Identify which cell holds the provided text, then report its (X, Y) central coordinate. 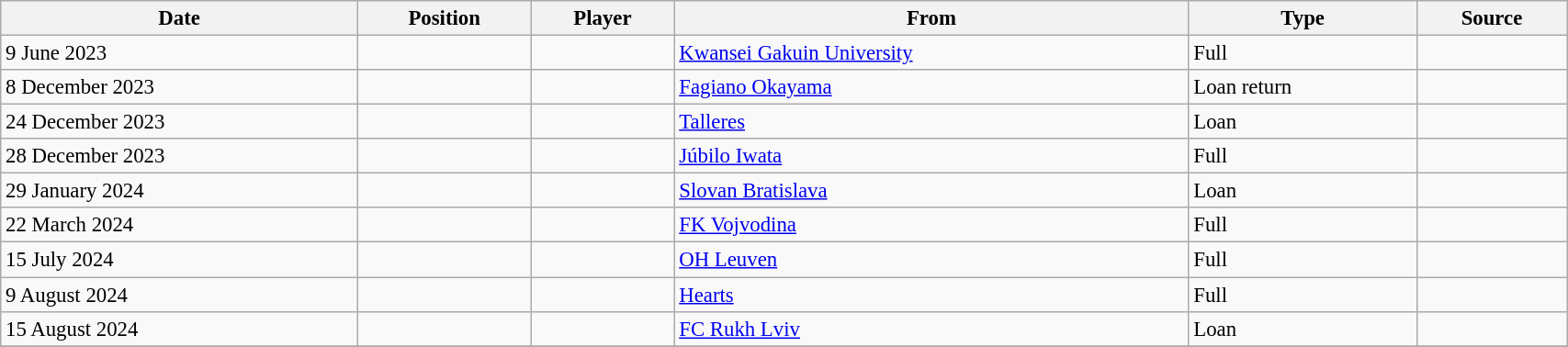
Slovan Bratislava (931, 191)
29 January 2024 (180, 191)
15 July 2024 (180, 260)
FK Vojvodina (931, 225)
15 August 2024 (180, 329)
8 December 2023 (180, 87)
OH Leuven (931, 260)
9 August 2024 (180, 295)
Fagiano Okayama (931, 87)
Talleres (931, 122)
28 December 2023 (180, 156)
Source (1492, 18)
9 June 2023 (180, 53)
FC Rukh Lviv (931, 329)
Júbilo Iwata (931, 156)
Type (1303, 18)
22 March 2024 (180, 225)
Loan return (1303, 87)
From (931, 18)
Player (603, 18)
Date (180, 18)
Kwansei Gakuin University (931, 53)
24 December 2023 (180, 122)
Position (445, 18)
Hearts (931, 295)
